For the text-containing cell, return its midpoint in (x, y) coordinate format. 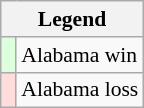
Alabama win (80, 55)
Legend (72, 19)
Alabama loss (80, 90)
